Find where the given text appears and provide that cell's center as [X, Y] coordinate. 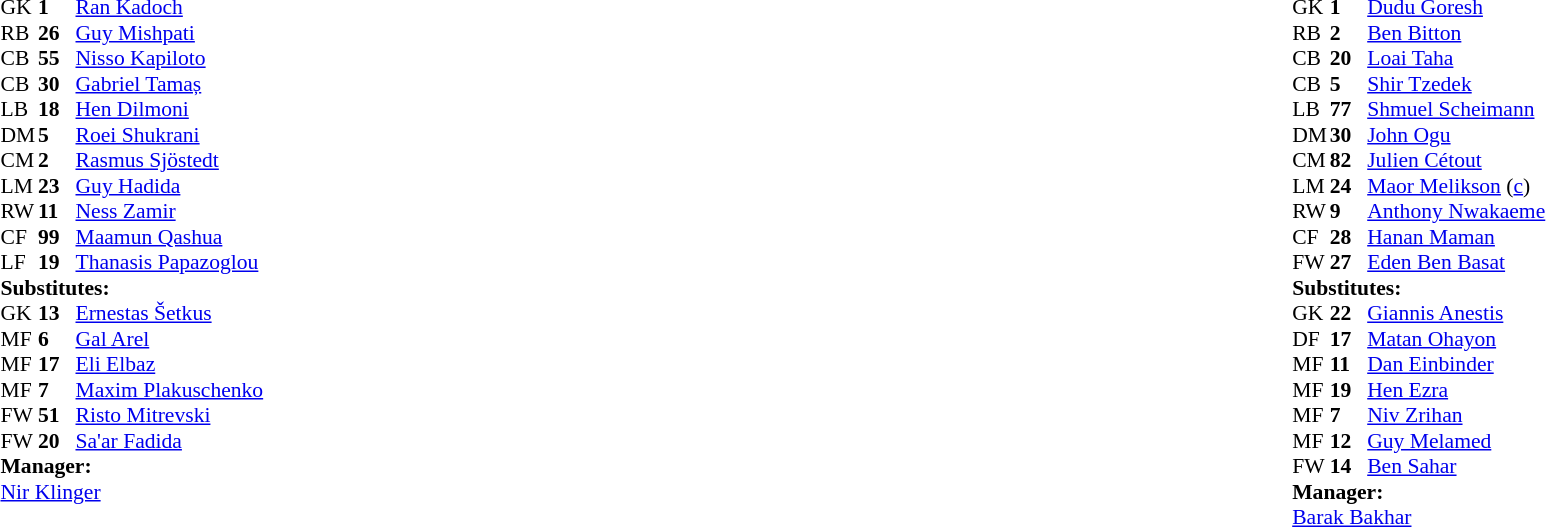
23 [57, 186]
Eden Ben Basat [1456, 263]
Guy Mishpati [170, 33]
LF [19, 263]
Ernestas Šetkus [170, 313]
Hen Dilmoni [170, 109]
Anthony Nwakaeme [1456, 211]
Sa'ar Fadida [170, 441]
51 [57, 415]
26 [57, 33]
28 [1349, 237]
82 [1349, 161]
14 [1349, 467]
DF [1311, 339]
Julien Cétout [1456, 161]
9 [1349, 211]
Ben Sahar [1456, 467]
Maxim Plakuschenko [170, 390]
27 [1349, 263]
24 [1349, 186]
Roei Shukrani [170, 135]
Risto Mitrevski [170, 415]
Niv Zrihan [1456, 415]
John Ogu [1456, 135]
Thanasis Papazoglou [170, 263]
Hen Ezra [1456, 390]
Nir Klinger [132, 492]
Hanan Maman [1456, 237]
Nisso Kapiloto [170, 59]
Shir Tzedek [1456, 84]
Shmuel Scheimann [1456, 109]
99 [57, 237]
Dan Einbinder [1456, 365]
18 [57, 109]
Eli Elbaz [170, 365]
Matan Ohayon [1456, 339]
6 [57, 339]
55 [57, 59]
77 [1349, 109]
12 [1349, 441]
Ness Zamir [170, 211]
Maor Melikson (c) [1456, 186]
Giannis Anestis [1456, 313]
Maamun Qashua [170, 237]
Guy Hadida [170, 186]
Gabriel Tamaș [170, 84]
Ben Bitton [1456, 33]
Gal Arel [170, 339]
Guy Melamed [1456, 441]
Rasmus Sjöstedt [170, 161]
22 [1349, 313]
13 [57, 313]
Loai Taha [1456, 59]
